Search for the cell housing the specified text and yield its (X, Y) center coordinate. 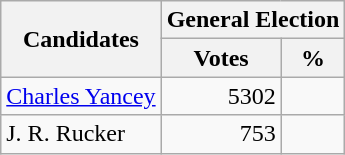
Charles Yancey (81, 96)
J. R. Rucker (81, 134)
General Election (253, 20)
% (313, 58)
Candidates (81, 39)
Votes (221, 58)
753 (221, 134)
5302 (221, 96)
